Extract the [X, Y] coordinate from the center of the cell holding the provided text.  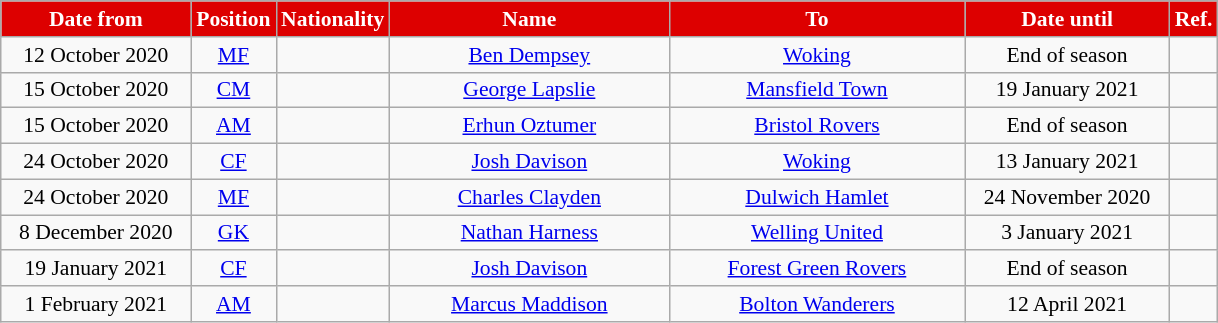
Welling United [816, 233]
Erhun Oztumer [529, 126]
Bolton Wanderers [816, 304]
George Lapslie [529, 90]
Forest Green Rovers [816, 269]
Mansfield Town [816, 90]
Position [234, 19]
Charles Clayden [529, 197]
13 January 2021 [1068, 162]
To [816, 19]
24 November 2020 [1068, 197]
Date until [1068, 19]
Dulwich Hamlet [816, 197]
1 February 2021 [96, 304]
Bristol Rovers [816, 126]
3 January 2021 [1068, 233]
GK [234, 233]
Nathan Harness [529, 233]
Name [529, 19]
Marcus Maddison [529, 304]
CM [234, 90]
Ben Dempsey [529, 55]
Date from [96, 19]
8 December 2020 [96, 233]
Ref. [1194, 19]
12 April 2021 [1068, 304]
12 October 2020 [96, 55]
Nationality [332, 19]
